Return [x, y] of the center of cell containing provided text 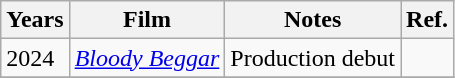
Ref. [428, 20]
Film [147, 20]
2024 [35, 58]
Production debut [313, 58]
Bloody Beggar [147, 58]
Notes [313, 20]
Years [35, 20]
